Output the [x, y] coordinate of the center of the cell containing the given text.  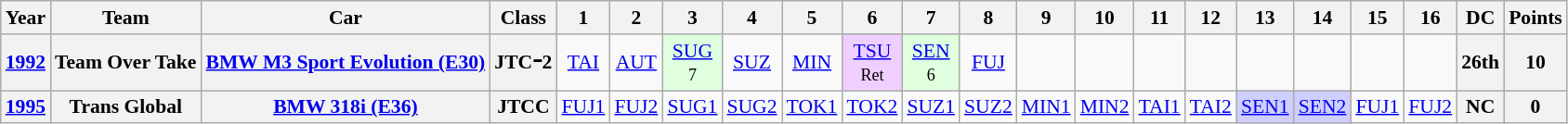
Trans Global [125, 107]
TOK1 [812, 107]
8 [988, 18]
SUZ [751, 63]
4 [751, 18]
11 [1159, 18]
TAI1 [1159, 107]
7 [931, 18]
12 [1211, 18]
SEN6 [931, 63]
TOK2 [871, 107]
SEN1 [1265, 107]
Class [523, 18]
SUG7 [692, 63]
JTCｰ2 [523, 63]
3 [692, 18]
TSURet [871, 63]
1992 [26, 63]
TAI2 [1211, 107]
26th [1481, 63]
TAI [583, 63]
13 [1265, 18]
0 [1535, 107]
1 [583, 18]
16 [1431, 18]
SEN2 [1323, 107]
SUZ1 [931, 107]
MIN1 [1046, 107]
Points [1535, 18]
SUZ2 [988, 107]
15 [1377, 18]
MIN [812, 63]
1995 [26, 107]
2 [635, 18]
JTCC [523, 107]
MIN2 [1105, 107]
5 [812, 18]
NC [1481, 107]
FUJ [988, 63]
Team [125, 18]
Team Over Take [125, 63]
6 [871, 18]
14 [1323, 18]
9 [1046, 18]
AUT [635, 63]
SUG1 [692, 107]
Year [26, 18]
BMW 318i (E36) [346, 107]
BMW M3 Sport Evolution (E30) [346, 63]
DC [1481, 18]
SUG2 [751, 107]
Car [346, 18]
